Identify which cell holds the provided text, then report its [x, y] central coordinate. 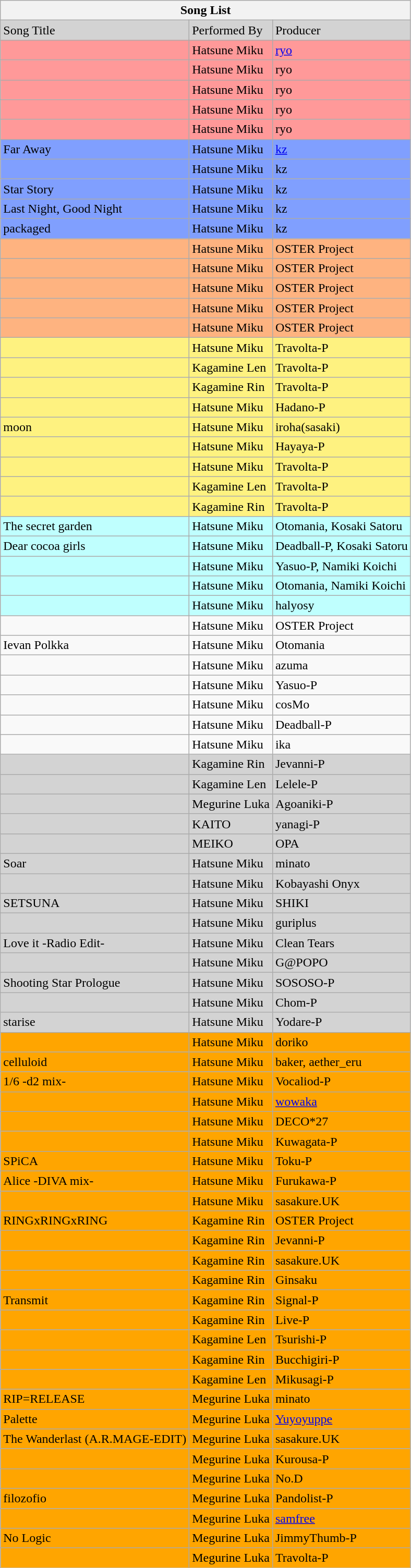
1/6 -d2 mix- [95, 1082]
Pandolist-P [341, 1498]
Far Away [95, 149]
KAITO [231, 824]
Last Night, Good Night [95, 209]
Otomania [341, 645]
No Logic [95, 1538]
Bucchigiri-P [341, 1359]
Ginsaku [341, 1280]
Hayaya-P [341, 447]
Performed By [231, 30]
SOSOSO-P [341, 983]
Live-P [341, 1320]
Signal-P [341, 1300]
yanagi-P [341, 824]
Song List [205, 10]
celluloid [95, 1062]
Yuyoyuppe [341, 1419]
azuma [341, 665]
Mikusagi-P [341, 1379]
Ievan Polkka [95, 645]
SHIKI [341, 903]
Kurousa-P [341, 1459]
Deadball-P [341, 725]
Yasuo-P [341, 685]
iroha(sasaki) [341, 427]
Yodare-P [341, 1022]
cosMo [341, 705]
JimmyThumb-P [341, 1538]
Toku-P [341, 1161]
doriko [341, 1042]
Vocaliod-P [341, 1082]
baker, aether_eru [341, 1062]
moon [95, 427]
G@POPO [341, 963]
halyosy [341, 606]
Producer [341, 30]
DECO*27 [341, 1121]
packaged [95, 228]
Transmit [95, 1300]
Song Title [95, 30]
ika [341, 744]
The secret garden [95, 526]
No.D [341, 1478]
RINGxRINGxRING [95, 1221]
Agoaniki-P [341, 804]
The Wanderlast (A.R.MAGE-EDIT) [95, 1439]
Kuwagata-P [341, 1141]
Otomania, Namiki Koichi [341, 586]
Star Story [95, 189]
Clean Tears [341, 943]
Otomania, Kosaki Satoru [341, 526]
SETSUNA [95, 903]
Palette [95, 1419]
samfree [341, 1518]
Hadano-P [341, 407]
Deadball-P, Kosaki Satoru [341, 546]
Alice -DIVA mix- [95, 1181]
Yasuo-P, Namiki Koichi [341, 566]
starise [95, 1022]
MEIKO [231, 843]
Tsurishi-P [341, 1340]
guriplus [341, 923]
RIP=RELEASE [95, 1399]
SPiCA [95, 1161]
Furukawa-P [341, 1181]
Lelele-P [341, 784]
OPA [341, 843]
wowaka [341, 1101]
Kobayashi Onyx [341, 884]
Shooting Star Prologue [95, 983]
filozofio [95, 1498]
Chom-P [341, 1002]
Dear cocoa girls [95, 546]
Soar [95, 863]
Love it -Radio Edit- [95, 943]
